Scan for the cell matching the given text and deliver its (X, Y) coordinate at center. 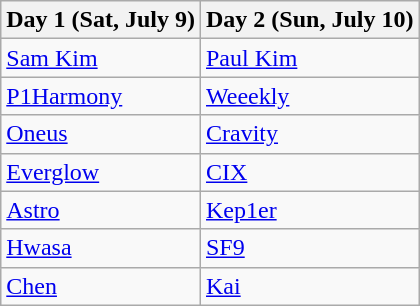
CIX (309, 172)
Kai (309, 286)
Weeekly (309, 96)
Sam Kim (101, 58)
Cravity (309, 134)
SF9 (309, 248)
Astro (101, 210)
Oneus (101, 134)
Day 1 (Sat, July 9) (101, 20)
Kep1er (309, 210)
Day 2 (Sun, July 10) (309, 20)
Everglow (101, 172)
P1Harmony (101, 96)
Paul Kim (309, 58)
Chen (101, 286)
Hwasa (101, 248)
